Locate the cell with the specified text and output its (X, Y) center coordinate. 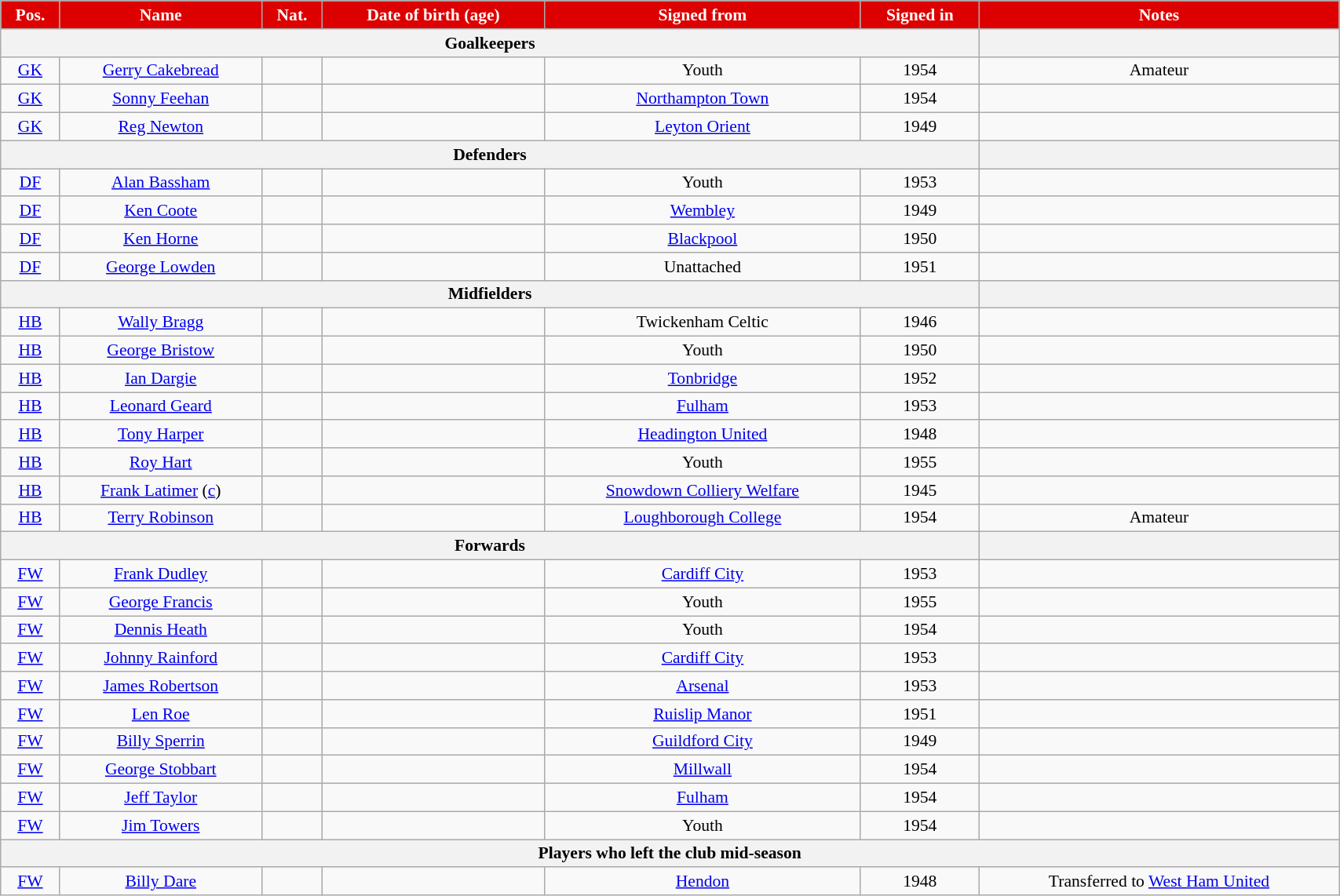
Roy Hart (160, 462)
Johnny Rainford (160, 658)
Dennis Heath (160, 630)
Len Roe (160, 714)
Leyton Orient (702, 127)
Frank Latimer (c) (160, 490)
Signed from (702, 15)
Tony Harper (160, 435)
Frank Dudley (160, 574)
Guildford City (702, 741)
Millwall (702, 770)
Alan Bassham (160, 183)
Pos. (30, 15)
Ian Dargie (160, 378)
Midfielders (490, 294)
Gerry Cakebread (160, 71)
Reg Newton (160, 127)
Transferred to West Ham United (1159, 882)
Twickenham Celtic (702, 322)
Terry Robinson (160, 518)
Headington United (702, 435)
1952 (920, 378)
Ken Coote (160, 211)
Leonard Geard (160, 406)
George Stobbart (160, 770)
1945 (920, 490)
Players who left the club mid-season (670, 854)
Signed in (920, 15)
Defenders (490, 155)
Nat. (292, 15)
George Francis (160, 602)
Date of birth (age) (433, 15)
Name (160, 15)
Sonny Feehan (160, 99)
Notes (1159, 15)
1946 (920, 322)
Ken Horne (160, 239)
Hendon (702, 882)
George Bristow (160, 351)
Jim Towers (160, 825)
Wembley (702, 211)
Forwards (490, 546)
Jeff Taylor (160, 798)
Billy Sperrin (160, 741)
Billy Dare (160, 882)
Tonbridge (702, 378)
Unattached (702, 267)
Snowdown Colliery Welfare (702, 490)
George Lowden (160, 267)
Arsenal (702, 686)
Loughborough College (702, 518)
James Robertson (160, 686)
Wally Bragg (160, 322)
Ruislip Manor (702, 714)
Goalkeepers (490, 43)
Northampton Town (702, 99)
Blackpool (702, 239)
